Return (X, Y) of the center of cell containing provided text 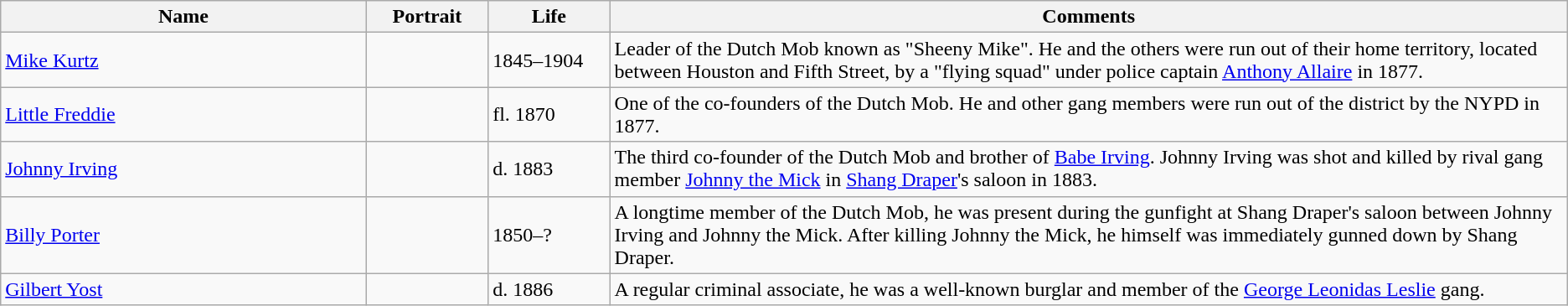
d. 1883 (549, 169)
Portrait (427, 17)
1845–1904 (549, 60)
Comments (1089, 17)
Mike Kurtz (183, 60)
Gilbert Yost (183, 289)
1850–? (549, 235)
Billy Porter (183, 235)
A regular criminal associate, he was a well-known burglar and member of the George Leonidas Leslie gang. (1089, 289)
Little Freddie (183, 114)
Johnny Irving (183, 169)
Life (549, 17)
d. 1886 (549, 289)
One of the co-founders of the Dutch Mob. He and other gang members were run out of the district by the NYPD in 1877. (1089, 114)
fl. 1870 (549, 114)
Name (183, 17)
